Provide the [X, Y] coordinate of the cell's center where the given text is located.  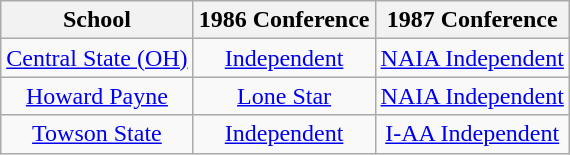
Central State (OH) [97, 58]
Towson State [97, 134]
Lone Star [284, 96]
I-AA Independent [472, 134]
Howard Payne [97, 96]
School [97, 20]
1986 Conference [284, 20]
1987 Conference [472, 20]
